For the text-containing cell, return its midpoint in (X, Y) coordinate format. 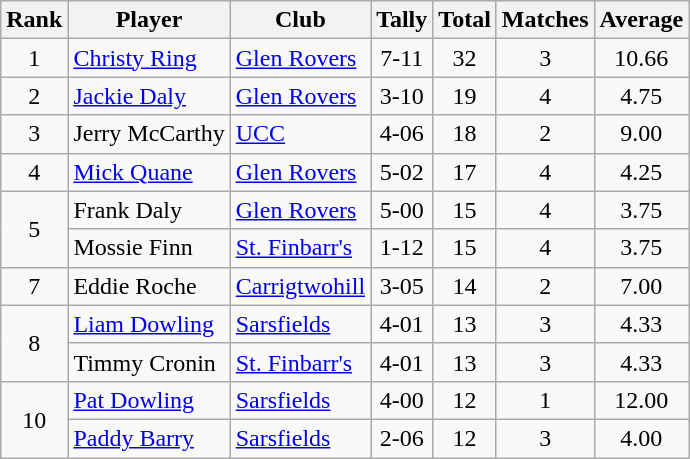
4-06 (402, 134)
Jerry McCarthy (149, 134)
Christy Ring (149, 58)
2-06 (402, 438)
Pat Dowling (149, 400)
Carrigtwohill (300, 286)
10 (34, 419)
17 (465, 172)
14 (465, 286)
5-00 (402, 210)
4.25 (642, 172)
Rank (34, 20)
Liam Dowling (149, 324)
7.00 (642, 286)
4-00 (402, 400)
18 (465, 134)
UCC (300, 134)
4.00 (642, 438)
Average (642, 20)
19 (465, 96)
Timmy Cronin (149, 362)
Matches (545, 20)
3-05 (402, 286)
Player (149, 20)
Mick Quane (149, 172)
Frank Daly (149, 210)
Tally (402, 20)
3-10 (402, 96)
5-02 (402, 172)
Eddie Roche (149, 286)
Total (465, 20)
7-11 (402, 58)
Mossie Finn (149, 248)
32 (465, 58)
10.66 (642, 58)
4.75 (642, 96)
Jackie Daly (149, 96)
5 (34, 229)
12.00 (642, 400)
7 (34, 286)
Club (300, 20)
9.00 (642, 134)
1-12 (402, 248)
Paddy Barry (149, 438)
8 (34, 343)
